Locate the cell with the specified text and output its [X, Y] center coordinate. 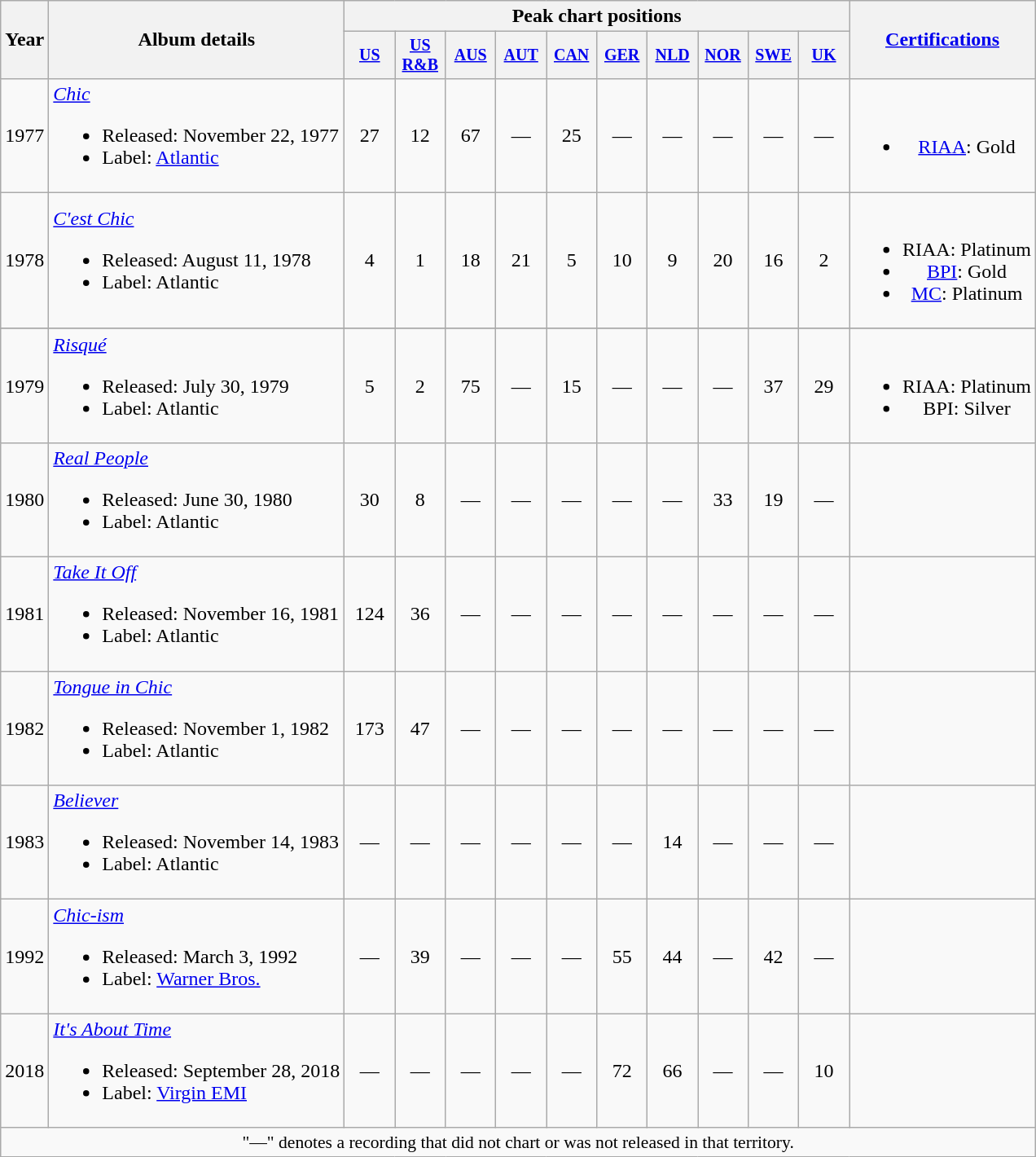
It's About TimeReleased: September 28, 2018Label: Virgin EMI [197, 1071]
1983 [24, 842]
29 [824, 385]
NLD [673, 55]
CAN [572, 55]
Certifications [942, 40]
27 [370, 135]
ChicReleased: November 22, 1977Label: Atlantic [197, 135]
UK [824, 55]
AUT [521, 55]
14 [673, 842]
NOR [723, 55]
30 [370, 499]
75 [471, 385]
Album details [197, 40]
Tongue in ChicReleased: November 1, 1982Label: Atlantic [197, 728]
8 [420, 499]
Year [24, 40]
2018 [24, 1071]
36 [420, 614]
47 [420, 728]
21 [521, 261]
RIAA: PlatinumBPI: Silver [942, 385]
39 [420, 957]
1978 [24, 261]
RIAA: PlatinumBPI: GoldMC: Platinum [942, 261]
Take It OffReleased: November 16, 1981Label: Atlantic [197, 614]
Peak chart positions [597, 16]
33 [723, 499]
15 [572, 385]
1992 [24, 957]
67 [471, 135]
20 [723, 261]
BelieverReleased: November 14, 1983Label: Atlantic [197, 842]
66 [673, 1071]
16 [774, 261]
124 [370, 614]
1 [420, 261]
18 [471, 261]
GER [622, 55]
4 [370, 261]
9 [673, 261]
C'est ChicReleased: August 11, 1978Label: Atlantic [197, 261]
42 [774, 957]
25 [572, 135]
55 [622, 957]
19 [774, 499]
44 [673, 957]
Real PeopleReleased: June 30, 1980Label: Atlantic [197, 499]
1977 [24, 135]
RIAA: Gold [942, 135]
72 [622, 1071]
173 [370, 728]
37 [774, 385]
SWE [774, 55]
AUS [471, 55]
1981 [24, 614]
RisquéReleased: July 30, 1979Label: Atlantic [197, 385]
US R&B [420, 55]
1980 [24, 499]
12 [420, 135]
Chic-ismReleased: March 3, 1992Label: Warner Bros. [197, 957]
1982 [24, 728]
1979 [24, 385]
"—" denotes a recording that did not chart or was not released in that territory. [518, 1142]
US [370, 55]
